Determine the [X, Y] coordinate at the center of the cell enclosing the given text.  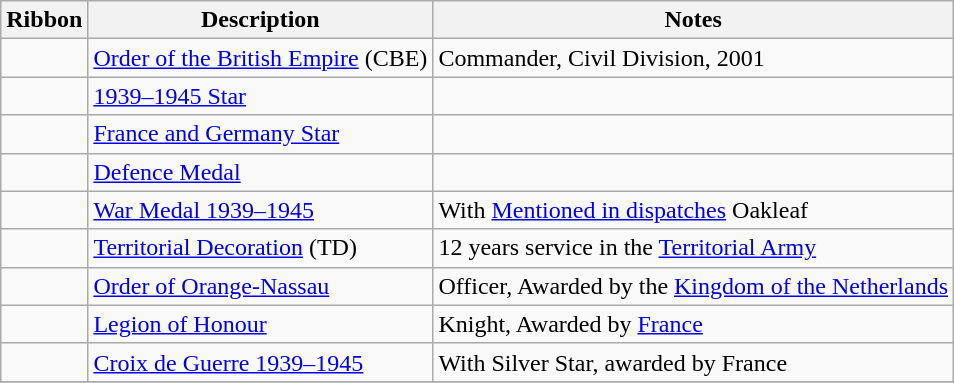
Legion of Honour [260, 324]
With Silver Star, awarded by France [694, 362]
Order of Orange-Nassau [260, 286]
War Medal 1939–1945 [260, 210]
France and Germany Star [260, 134]
With Mentioned in dispatches Oakleaf [694, 210]
Territorial Decoration (TD) [260, 248]
12 years service in the Territorial Army [694, 248]
Knight, Awarded by France [694, 324]
Defence Medal [260, 172]
Order of the British Empire (CBE) [260, 58]
Commander, Civil Division, 2001 [694, 58]
Notes [694, 20]
Description [260, 20]
1939–1945 Star [260, 96]
Croix de Guerre 1939–1945 [260, 362]
Ribbon [44, 20]
Officer, Awarded by the Kingdom of the Netherlands [694, 286]
